Detect which cell encompasses the target text, then output its [x, y] center coordinate. 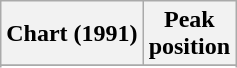
Chart (1991) [72, 34]
Peakposition [189, 34]
